Find where the given text appears and provide that cell's center as [x, y] coordinate. 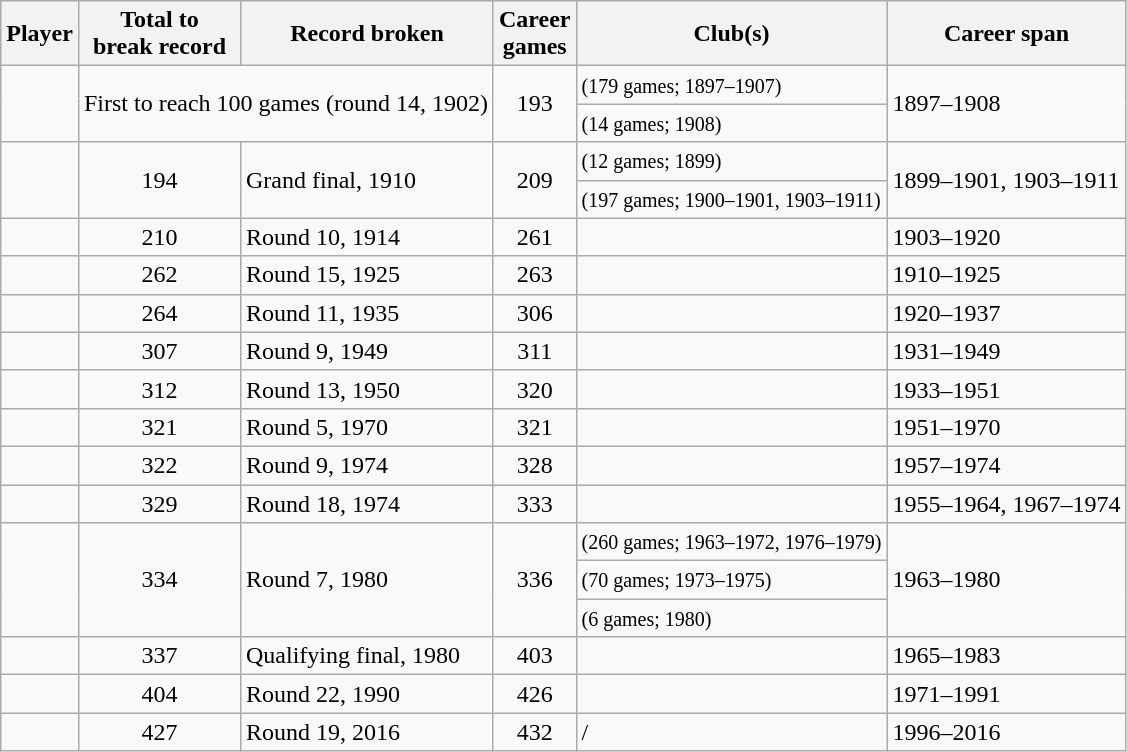
First to reach 100 games (round 14, 1902) [286, 104]
1931–1949 [1006, 351]
1996–2016 [1006, 732]
1933–1951 [1006, 389]
Round 22, 1990 [366, 694]
320 [534, 389]
337 [159, 656]
307 [159, 351]
Career span [1006, 34]
(260 games; 1963–1972, 1976–1979) [732, 542]
1955–1964, 1967–1974 [1006, 503]
Record broken [366, 34]
426 [534, 694]
209 [534, 180]
Round 11, 1935 [366, 313]
210 [159, 237]
336 [534, 580]
Round 5, 1970 [366, 427]
Round 9, 1949 [366, 351]
Player [40, 34]
427 [159, 732]
261 [534, 237]
Round 7, 1980 [366, 580]
264 [159, 313]
333 [534, 503]
334 [159, 580]
1963–1980 [1006, 580]
Round 18, 1974 [366, 503]
1965–1983 [1006, 656]
312 [159, 389]
Grand final, 1910 [366, 180]
(6 games; 1980) [732, 618]
328 [534, 465]
1897–1908 [1006, 104]
(12 games; 1899) [732, 161]
/ [732, 732]
Round 19, 2016 [366, 732]
1957–1974 [1006, 465]
329 [159, 503]
Total tobreak record [159, 34]
Round 9, 1974 [366, 465]
1910–1925 [1006, 275]
263 [534, 275]
Club(s) [732, 34]
403 [534, 656]
432 [534, 732]
Round 10, 1914 [366, 237]
Careergames [534, 34]
(179 games; 1897–1907) [732, 85]
322 [159, 465]
1920–1937 [1006, 313]
1899–1901, 1903–1911 [1006, 180]
(197 games; 1900–1901, 1903–1911) [732, 199]
Qualifying final, 1980 [366, 656]
193 [534, 104]
1903–1920 [1006, 237]
1951–1970 [1006, 427]
(14 games; 1908) [732, 123]
1971–1991 [1006, 694]
194 [159, 180]
311 [534, 351]
Round 15, 1925 [366, 275]
Round 13, 1950 [366, 389]
(70 games; 1973–1975) [732, 580]
306 [534, 313]
404 [159, 694]
262 [159, 275]
